Search for the cell housing the specified text and yield its (X, Y) center coordinate. 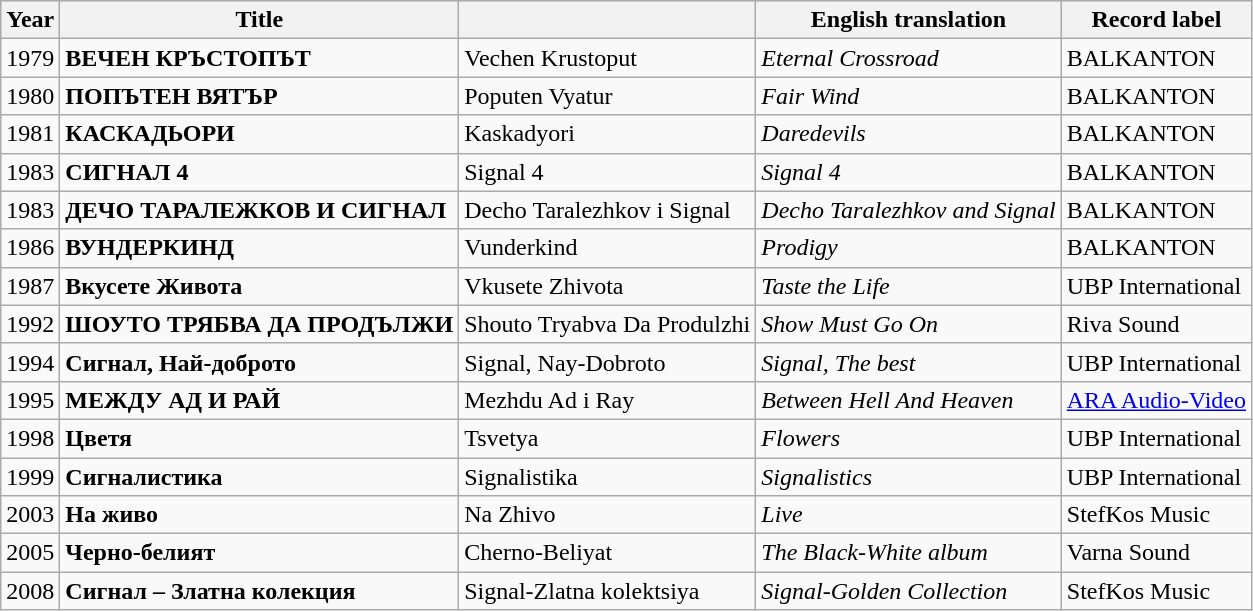
Цветя (260, 438)
КАСКАДЬОРИ (260, 134)
1986 (30, 248)
Черно-белият (260, 553)
Title (260, 20)
Vechen Krustoput (608, 58)
Daredevils (908, 134)
Na Zhivo (608, 515)
1992 (30, 324)
Varna Sound (1156, 553)
На живо (260, 515)
МЕЖДУ АД И РАЙ (260, 400)
1995 (30, 400)
Signalistika (608, 477)
1980 (30, 96)
1994 (30, 362)
1999 (30, 477)
ВУНДЕРКИНД (260, 248)
Vunderkind (608, 248)
Vkusete Zhivota (608, 286)
Record label (1156, 20)
СИГНАЛ 4 (260, 172)
1981 (30, 134)
Tsvetya (608, 438)
Poputen Vyatur (608, 96)
Eternal Crossroad (908, 58)
Cherno-Beliyat (608, 553)
1998 (30, 438)
Signal-Zlatna kolektsiya (608, 591)
Сигнал – Златна колекция (260, 591)
2005 (30, 553)
Year (30, 20)
ПОПЪТЕН ВЯТЪР (260, 96)
ДЕЧО ТАРАЛЕЖКОВ И СИГНАЛ (260, 210)
Сигналистика (260, 477)
Shouto Tryabva Da Produlzhi (608, 324)
Mezhdu Ad i Ray (608, 400)
Signalistics (908, 477)
1979 (30, 58)
Signal, Nay-Dobroto (608, 362)
ВЕЧЕН КРЪСТОПЪТ (260, 58)
Вкусете Живота (260, 286)
Decho Taralezhkov and Signal (908, 210)
2008 (30, 591)
Between Hell And Heaven (908, 400)
Fair Wind (908, 96)
The Black-White album (908, 553)
ШОУТО ТРЯБВА ДА ПРОДЪЛЖИ (260, 324)
Signal-Golden Collection (908, 591)
ARA Audio-Video (1156, 400)
Сигнал, Най-доброто (260, 362)
Taste the Life (908, 286)
Live (908, 515)
1987 (30, 286)
Decho Taralezhkov i Signal (608, 210)
English translation (908, 20)
Show Must Go On (908, 324)
2003 (30, 515)
Flowers (908, 438)
Prodigy (908, 248)
Kaskadyori (608, 134)
Signal, The best (908, 362)
Riva Sound (1156, 324)
